Determine the (x, y) coordinate at the center of the cell enclosing the given text.  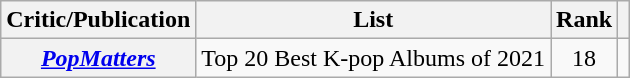
Top 20 Best K-pop Albums of 2021 (374, 58)
Critic/Publication (98, 20)
List (374, 20)
18 (584, 58)
PopMatters (98, 58)
Rank (584, 20)
